Detect which cell encompasses the target text, then output its (X, Y) center coordinate. 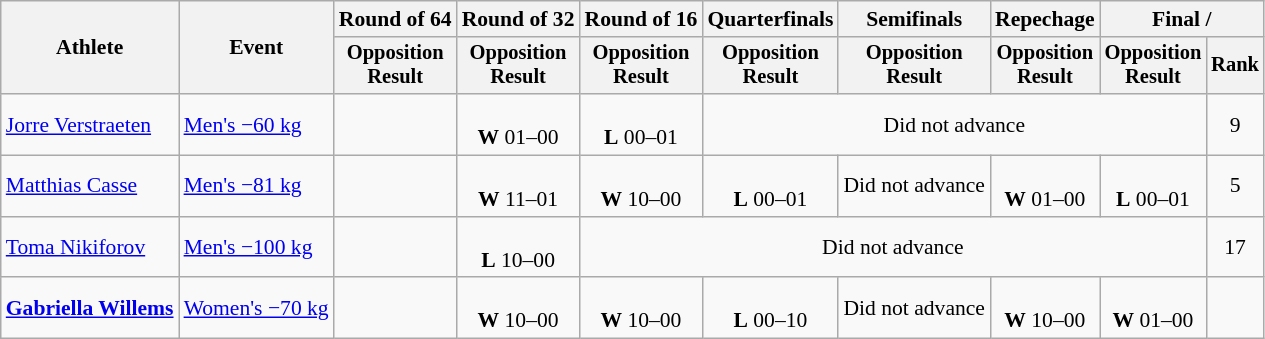
Round of 32 (518, 19)
Round of 16 (640, 19)
Semifinals (914, 19)
Men's −100 kg (256, 248)
Final / (1182, 19)
9 (1235, 124)
Women's −70 kg (256, 308)
Jorre Verstraeten (90, 124)
17 (1235, 248)
Repechage (1045, 19)
Men's −81 kg (256, 186)
W 11–01 (518, 186)
Quarterfinals (770, 19)
L 00–10 (770, 308)
Event (256, 48)
Rank (1235, 66)
Round of 64 (396, 19)
5 (1235, 186)
Athlete (90, 48)
L 10–00 (518, 248)
Men's −60 kg (256, 124)
Gabriella Willems (90, 308)
Toma Nikiforov (90, 248)
Matthias Casse (90, 186)
